Return the [x, y] coordinate for the center point of the cell that contains the specified text.  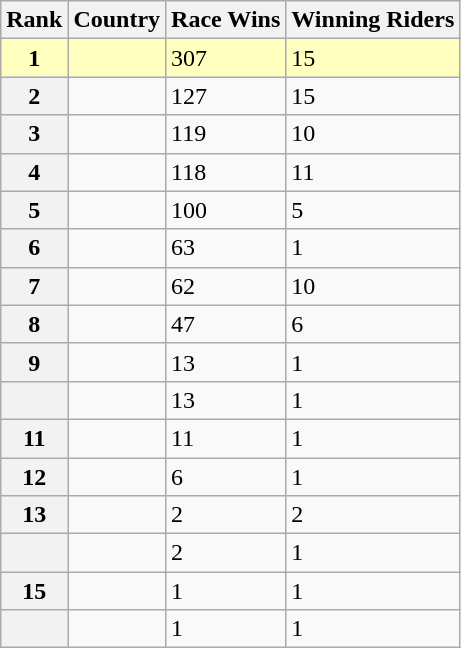
127 [226, 96]
100 [226, 210]
47 [226, 324]
9 [34, 362]
3 [34, 134]
Race Wins [226, 20]
119 [226, 134]
63 [226, 248]
118 [226, 172]
Rank [34, 20]
4 [34, 172]
7 [34, 286]
Country [117, 20]
307 [226, 58]
8 [34, 324]
62 [226, 286]
12 [34, 477]
Winning Riders [373, 20]
